Search for the cell housing the specified text and yield its [x, y] center coordinate. 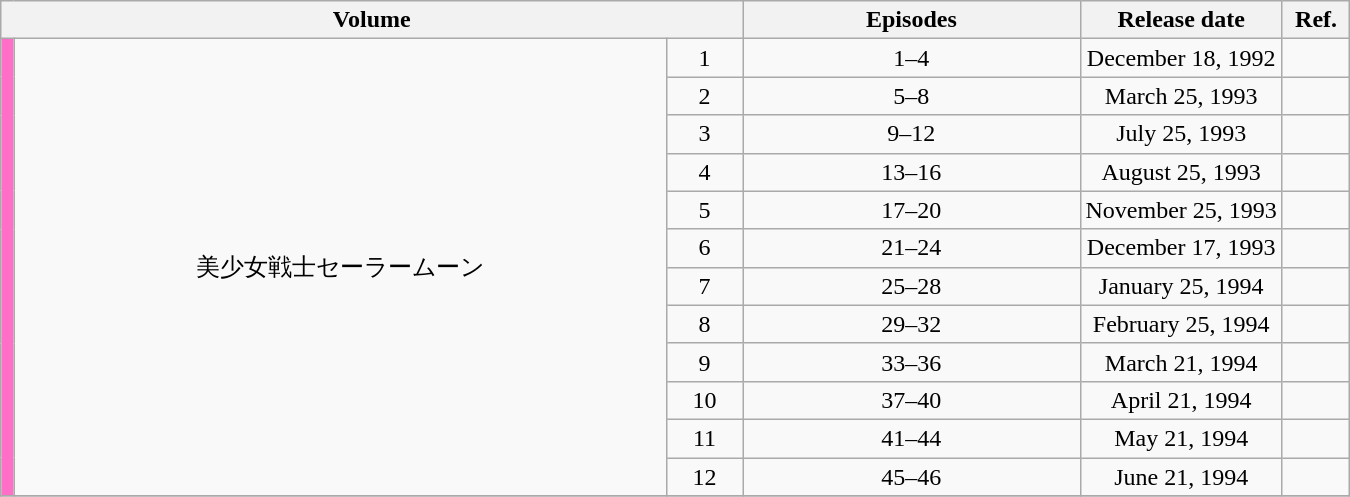
25–28 [912, 286]
1 [704, 58]
April 21, 1994 [1181, 400]
17–20 [912, 210]
August 25, 1993 [1181, 172]
Volume [372, 20]
13–16 [912, 172]
February 25, 1994 [1181, 324]
2 [704, 96]
December 18, 1992 [1181, 58]
美少女戦士セーラームーン [340, 268]
9–12 [912, 134]
5–8 [912, 96]
1–4 [912, 58]
6 [704, 248]
29–32 [912, 324]
12 [704, 477]
37–40 [912, 400]
Ref. [1316, 20]
3 [704, 134]
Release date [1181, 20]
January 25, 1994 [1181, 286]
4 [704, 172]
March 21, 1994 [1181, 362]
9 [704, 362]
8 [704, 324]
33–36 [912, 362]
10 [704, 400]
45–46 [912, 477]
11 [704, 438]
July 25, 1993 [1181, 134]
21–24 [912, 248]
March 25, 1993 [1181, 96]
7 [704, 286]
41–44 [912, 438]
5 [704, 210]
May 21, 1994 [1181, 438]
June 21, 1994 [1181, 477]
Episodes [912, 20]
December 17, 1993 [1181, 248]
November 25, 1993 [1181, 210]
